Detect which cell encompasses the target text, then output its (x, y) center coordinate. 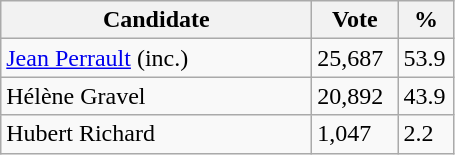
Hubert Richard (156, 134)
20,892 (355, 96)
53.9 (426, 58)
Jean Perrault (inc.) (156, 58)
2.2 (426, 134)
Vote (355, 20)
% (426, 20)
Candidate (156, 20)
Hélène Gravel (156, 96)
25,687 (355, 58)
43.9 (426, 96)
1,047 (355, 134)
